For the text-containing cell, return its midpoint in (x, y) coordinate format. 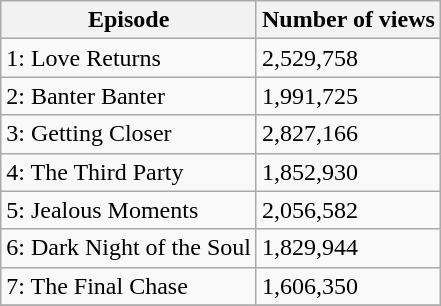
6: Dark Night of the Soul (129, 248)
Episode (129, 20)
2,056,582 (348, 210)
1,829,944 (348, 248)
3: Getting Closer (129, 134)
2,529,758 (348, 58)
2: Banter Banter (129, 96)
Number of views (348, 20)
1,991,725 (348, 96)
7: The Final Chase (129, 286)
5: Jealous Moments (129, 210)
2,827,166 (348, 134)
1: Love Returns (129, 58)
1,852,930 (348, 172)
4: The Third Party (129, 172)
1,606,350 (348, 286)
